Scan for the cell matching the given text and deliver its (X, Y) coordinate at center. 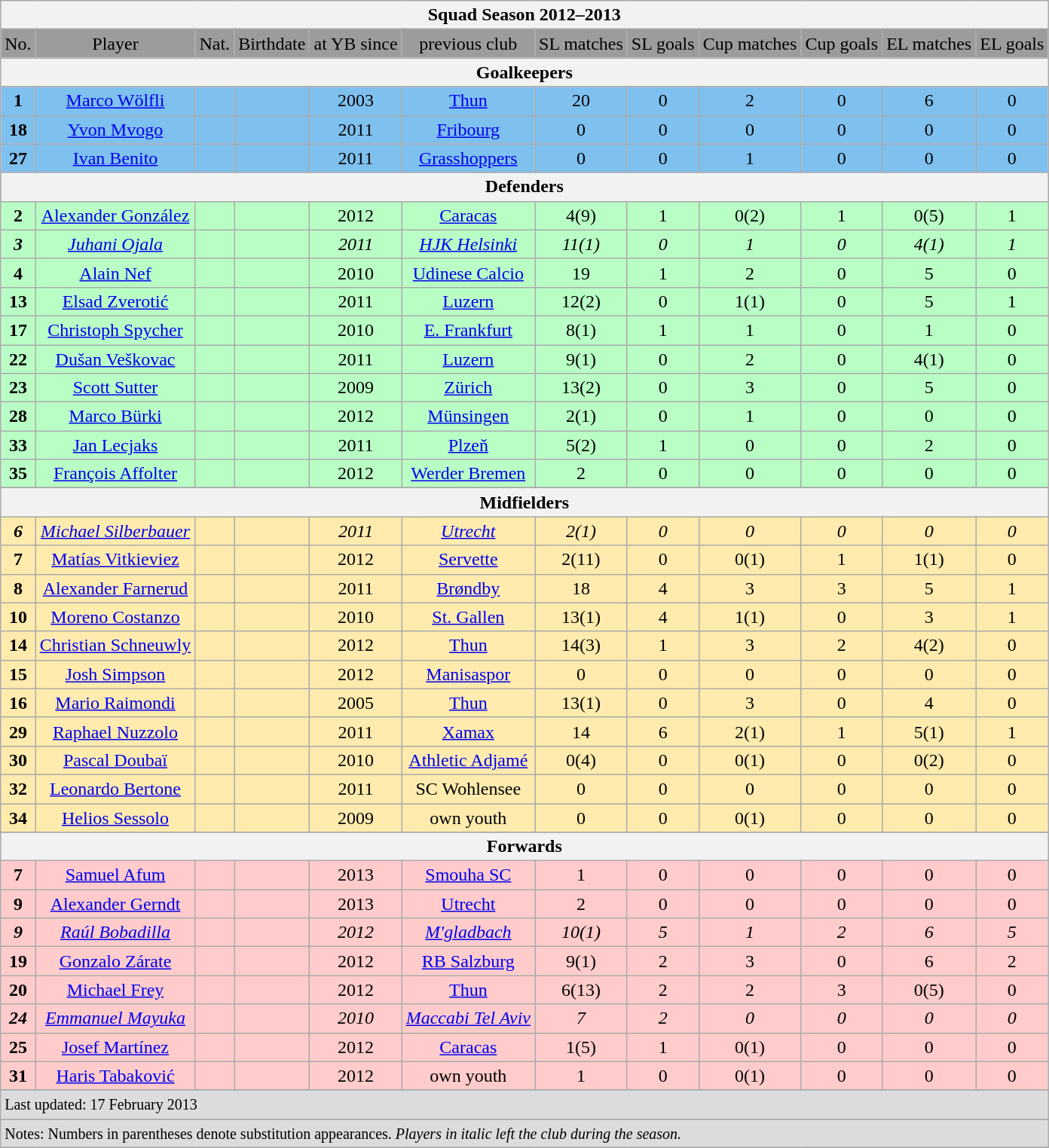
35 (18, 474)
8(1) (582, 330)
St. Gallen (468, 617)
Helios Sessolo (115, 817)
Jan Lecjaks (115, 445)
Moreno Costanzo (115, 617)
SC Wohlensee (468, 789)
Juhani Ojala (115, 244)
0(4) (582, 760)
10(1) (582, 933)
Raúl Bobadilla (115, 933)
2003 (356, 101)
28 (18, 417)
Udinese Calcio (468, 273)
Player (115, 44)
Grasshoppers (468, 158)
4(9) (582, 215)
No. (18, 44)
E. Frankfurt (468, 330)
Marco Wölfli (115, 101)
29 (18, 731)
Scott Sutter (115, 388)
33 (18, 445)
6(13) (582, 990)
11(1) (582, 244)
10 (18, 617)
Raphael Nuzzolo (115, 731)
EL matches (929, 44)
14(3) (582, 646)
Squad Season 2012–2013 (524, 15)
2005 (356, 703)
Ivan Benito (115, 158)
15 (18, 674)
13(2) (582, 388)
27 (18, 158)
Elsad Zverotić (115, 301)
at YB since (356, 44)
1(5) (582, 1047)
Forwards (524, 847)
Smouha SC (468, 875)
Fribourg (468, 130)
8 (18, 588)
Mario Raimondi (115, 703)
Servette (468, 560)
Dušan Veškovac (115, 359)
Marco Bürki (115, 417)
13 (18, 301)
previous club (468, 44)
EL goals (1012, 44)
Gonzalo Zárate (115, 961)
Emmanuel Mayuka (115, 1018)
25 (18, 1047)
Athletic Adjamé (468, 760)
5(2) (582, 445)
23 (18, 388)
Cup matches (750, 44)
Maccabi Tel Aviv (468, 1018)
Christoph Spycher (115, 330)
Josh Simpson (115, 674)
12(2) (582, 301)
Matías Vitkieviez (115, 560)
Last updated: 17 February 2013 (524, 1104)
Goalkeepers (524, 72)
Plzeň (468, 445)
Josef Martínez (115, 1047)
Alexander Farnerud (115, 588)
HJK Helsinki (468, 244)
4(2) (929, 646)
Michael Frey (115, 990)
5(1) (929, 731)
Cup goals (842, 44)
Michael Silberbauer (115, 531)
2(11) (582, 560)
Alexander González (115, 215)
Nat. (215, 44)
Münsingen (468, 417)
Christian Schneuwly (115, 646)
Manisaspor (468, 674)
Brøndby (468, 588)
32 (18, 789)
Birthdate (272, 44)
Leonardo Bertone (115, 789)
Xamax (468, 731)
François Affolter (115, 474)
17 (18, 330)
Defenders (524, 187)
Yvon Mvogo (115, 130)
SL matches (582, 44)
Zürich (468, 388)
31 (18, 1076)
Notes: Numbers in parentheses denote substitution appearances. Players in italic left the club during the season. (524, 1133)
Samuel Afum (115, 875)
Midfielders (524, 502)
M'gladbach (468, 933)
24 (18, 1018)
SL goals (663, 44)
Pascal Doubaï (115, 760)
22 (18, 359)
30 (18, 760)
Alain Nef (115, 273)
RB Salzburg (468, 961)
16 (18, 703)
Alexander Gerndt (115, 904)
Werder Bremen (468, 474)
Haris Tabaković (115, 1076)
34 (18, 817)
